For the text-containing cell, return its midpoint in [X, Y] coordinate format. 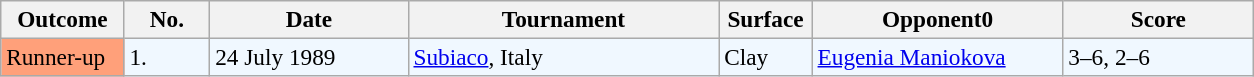
Opponent0 [938, 19]
3–6, 2–6 [1158, 57]
Score [1158, 19]
Subiaco, Italy [564, 57]
Eugenia Maniokova [938, 57]
Tournament [564, 19]
No. [167, 19]
Outcome [62, 19]
Clay [766, 57]
Date [309, 19]
1. [167, 57]
Surface [766, 19]
24 July 1989 [309, 57]
Runner-up [62, 57]
